Capture the cell that displays the provided text and extract its [X, Y] central coordinate. 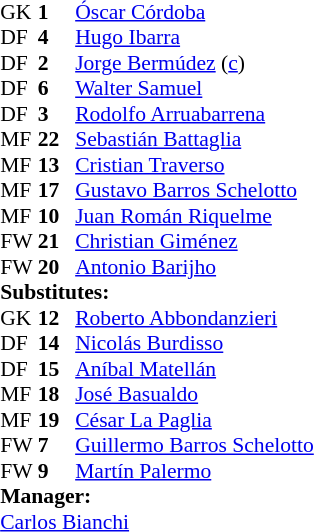
6 [57, 89]
21 [57, 241]
22 [57, 139]
4 [57, 37]
Aníbal Matellán [194, 369]
18 [57, 395]
12 [57, 318]
José Basualdo [194, 395]
3 [57, 114]
Martín Palermo [194, 471]
Walter Samuel [194, 89]
2 [57, 63]
15 [57, 369]
Guillermo Barros Schelotto [194, 445]
Roberto Abbondanzieri [194, 318]
10 [57, 216]
20 [57, 267]
Manager: [157, 497]
Substitutes: [157, 293]
13 [57, 165]
17 [57, 191]
19 [57, 420]
Jorge Bermúdez (c) [194, 63]
César La Paglia [194, 420]
Gustavo Barros Schelotto [194, 191]
Cristian Traverso [194, 165]
Sebastián Battaglia [194, 139]
Antonio Barijho [194, 267]
Christian Giménez [194, 241]
7 [57, 445]
Rodolfo Arruabarrena [194, 114]
Nicolás Burdisso [194, 343]
14 [57, 343]
Hugo Ibarra [194, 37]
GK [19, 318]
9 [57, 471]
Juan Román Riquelme [194, 216]
